Find where the given text appears and provide that cell's center as (X, Y) coordinate. 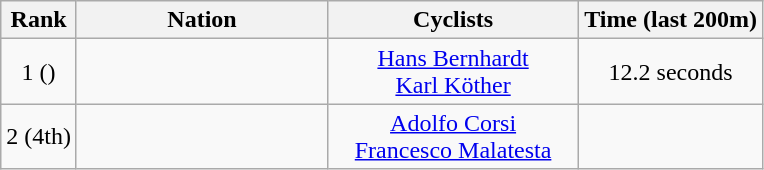
Hans Bernhardt Karl Köther (454, 72)
Time (last 200m) (671, 20)
1 () (39, 72)
12.2 seconds (671, 72)
2 (4th) (39, 136)
Nation (202, 20)
Cyclists (454, 20)
Adolfo Corsi Francesco Malatesta (454, 136)
Rank (39, 20)
